Extract the [x, y] coordinate from the center of the cell holding the provided text.  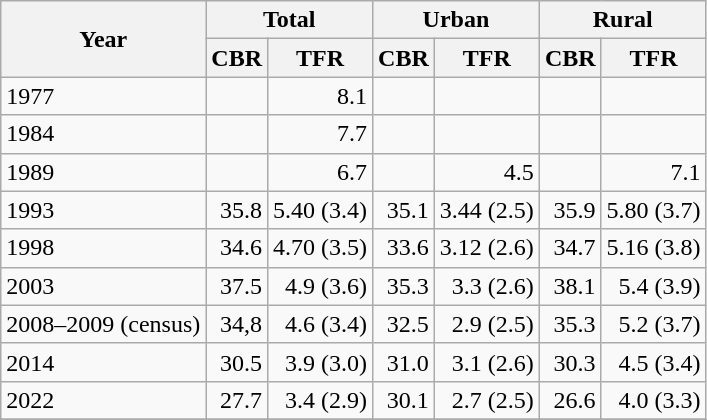
Year [104, 39]
30.3 [570, 362]
3.44 (2.5) [486, 210]
34.7 [570, 248]
30.1 [404, 400]
35.9 [570, 210]
2022 [104, 400]
2003 [104, 286]
5.2 (3.7) [654, 324]
1998 [104, 248]
2.7 (2.5) [486, 400]
35.8 [237, 210]
4.6 (3.4) [320, 324]
Urban [456, 20]
34,8 [237, 324]
6.7 [320, 172]
3.4 (2.9) [320, 400]
2008–2009 (census) [104, 324]
3.12 (2.6) [486, 248]
7.7 [320, 134]
4.70 (3.5) [320, 248]
5.80 (3.7) [654, 210]
1993 [104, 210]
3.3 (2.6) [486, 286]
5.16 (3.8) [654, 248]
1984 [104, 134]
27.7 [237, 400]
Total [290, 20]
1989 [104, 172]
4.5 (3.4) [654, 362]
33.6 [404, 248]
4.5 [486, 172]
30.5 [237, 362]
4.0 (3.3) [654, 400]
32.5 [404, 324]
2.9 (2.5) [486, 324]
5.4 (3.9) [654, 286]
4.9 (3.6) [320, 286]
1977 [104, 96]
3.9 (3.0) [320, 362]
38.1 [570, 286]
2014 [104, 362]
8.1 [320, 96]
35.1 [404, 210]
5.40 (3.4) [320, 210]
34.6 [237, 248]
31.0 [404, 362]
26.6 [570, 400]
37.5 [237, 286]
7.1 [654, 172]
Rural [622, 20]
3.1 (2.6) [486, 362]
